Pinpoint the cell where the given text exists, returning its (x, y) midpoint coordinate. 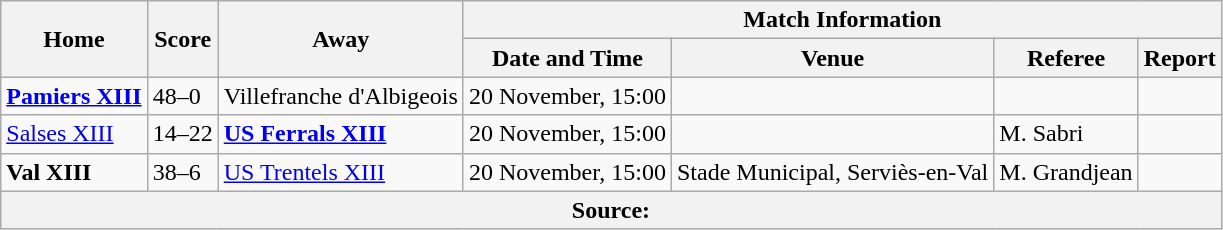
Salses XIII (74, 134)
M. Sabri (1066, 134)
US Ferrals XIII (340, 134)
38–6 (182, 172)
Venue (832, 58)
Referee (1066, 58)
14–22 (182, 134)
Pamiers XIII (74, 96)
Report (1180, 58)
Val XIII (74, 172)
Match Information (842, 20)
Score (182, 39)
48–0 (182, 96)
Home (74, 39)
Stade Municipal, Serviès-en-Val (832, 172)
Away (340, 39)
M. Grandjean (1066, 172)
Villefranche d'Albigeois (340, 96)
Date and Time (567, 58)
US Trentels XIII (340, 172)
Source: (611, 210)
